Return the [x, y] coordinate for the center point of the cell that contains the specified text.  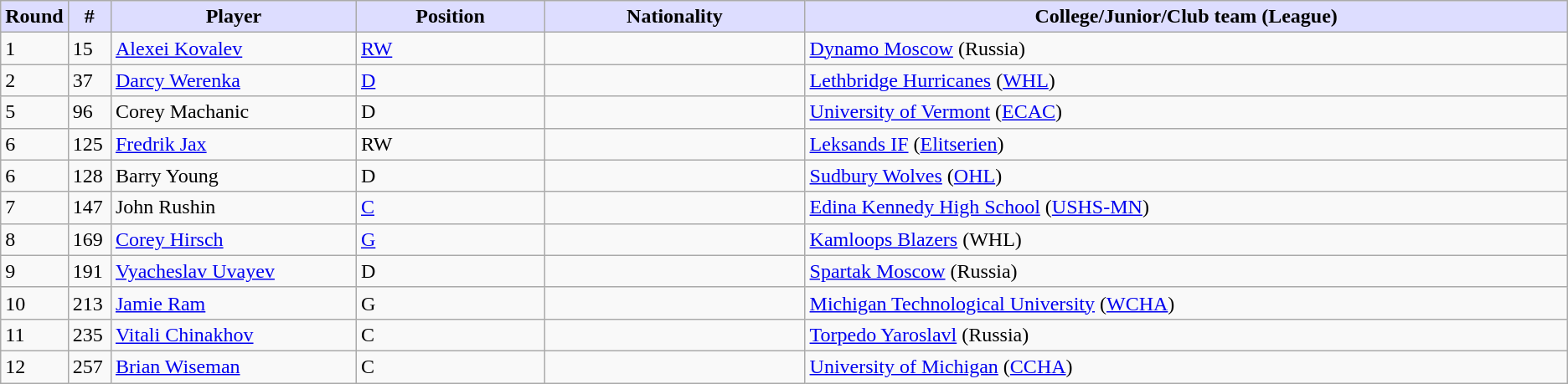
Leksands IF (Elitserien) [1186, 144]
9 [34, 271]
Darcy Werenka [233, 80]
Jamie Ram [233, 303]
169 [89, 239]
Dynamo Moscow (Russia) [1186, 49]
John Rushin [233, 207]
Edina Kennedy High School (USHS-MN) [1186, 207]
11 [34, 335]
Lethbridge Hurricanes (WHL) [1186, 80]
Sudbury Wolves (OHL) [1186, 176]
Vyacheslav Uvayev [233, 271]
Position [450, 17]
Fredrik Jax [233, 144]
8 [34, 239]
2 [34, 80]
Corey Machanic [233, 112]
University of Michigan (CCHA) [1186, 366]
Corey Hirsch [233, 239]
Vitali Chinakhov [233, 335]
Barry Young [233, 176]
235 [89, 335]
191 [89, 271]
# [89, 17]
10 [34, 303]
5 [34, 112]
213 [89, 303]
Torpedo Yaroslavl (Russia) [1186, 335]
15 [89, 49]
Spartak Moscow (Russia) [1186, 271]
Michigan Technological University (WCHA) [1186, 303]
257 [89, 366]
Player [233, 17]
128 [89, 176]
37 [89, 80]
7 [34, 207]
Kamloops Blazers (WHL) [1186, 239]
Alexei Kovalev [233, 49]
University of Vermont (ECAC) [1186, 112]
Round [34, 17]
College/Junior/Club team (League) [1186, 17]
96 [89, 112]
1 [34, 49]
Nationality [675, 17]
125 [89, 144]
147 [89, 207]
Brian Wiseman [233, 366]
12 [34, 366]
